Extract the [X, Y] coordinate from the center of the cell holding the provided text.  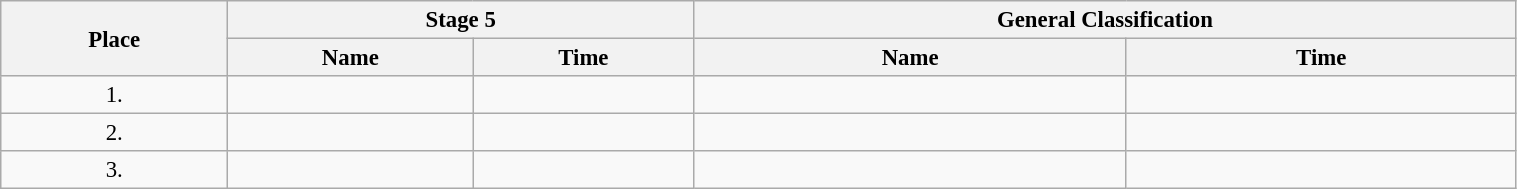
General Classification [1105, 20]
2. [114, 133]
Stage 5 [461, 20]
3. [114, 170]
1. [114, 95]
Place [114, 38]
